From the cell containing the given text, extract its center point as (X, Y) coordinate. 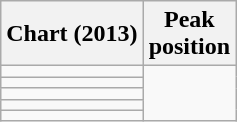
Peakposition (189, 34)
Chart (2013) (72, 34)
